Return the [X, Y] coordinate for the center point of the cell that contains the specified text.  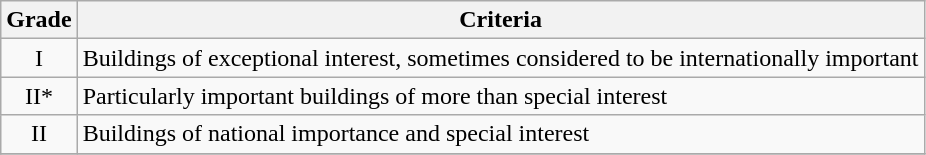
I [39, 58]
Grade [39, 20]
Particularly important buildings of more than special interest [500, 96]
Buildings of national importance and special interest [500, 134]
Criteria [500, 20]
II [39, 134]
Buildings of exceptional interest, sometimes considered to be internationally important [500, 58]
II* [39, 96]
